For the text-containing cell, return its midpoint in (X, Y) coordinate format. 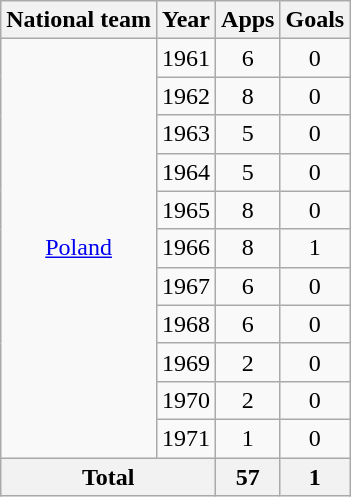
1964 (186, 172)
1966 (186, 248)
Poland (79, 248)
Total (108, 477)
Year (186, 20)
57 (248, 477)
1970 (186, 400)
National team (79, 20)
1969 (186, 362)
1971 (186, 438)
1968 (186, 324)
1965 (186, 210)
Apps (248, 20)
Goals (315, 20)
1961 (186, 58)
1967 (186, 286)
1963 (186, 134)
1962 (186, 96)
